Detect which cell encompasses the target text, then output its [x, y] center coordinate. 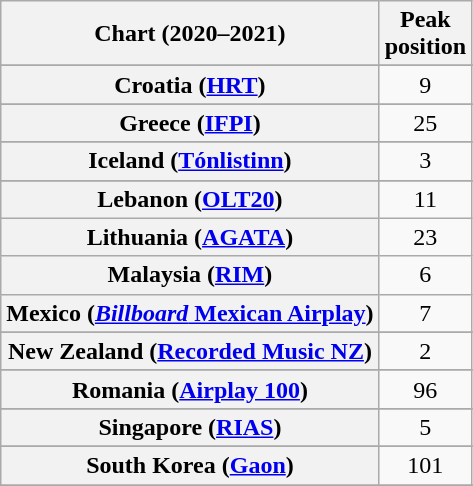
Singapore (RIAS) [190, 427]
Lithuania (AGATA) [190, 237]
2 [425, 351]
Peakposition [425, 34]
Chart (2020–2021) [190, 34]
Croatia (HRT) [190, 85]
11 [425, 199]
9 [425, 85]
Iceland (Tónlistinn) [190, 161]
Mexico (Billboard Mexican Airplay) [190, 313]
New Zealand (Recorded Music NZ) [190, 351]
96 [425, 389]
5 [425, 427]
Greece (IFPI) [190, 123]
Romania (Airplay 100) [190, 389]
25 [425, 123]
3 [425, 161]
South Korea (Gaon) [190, 465]
7 [425, 313]
Malaysia (RIM) [190, 275]
Lebanon (OLT20) [190, 199]
23 [425, 237]
101 [425, 465]
6 [425, 275]
